Locate the cell with the specified text and output its (x, y) center coordinate. 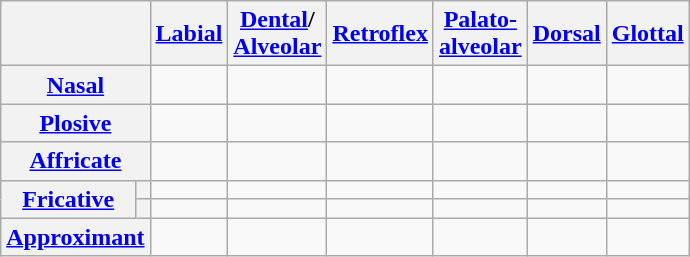
Dental/Alveolar (278, 34)
Fricative (68, 199)
Affricate (76, 161)
Nasal (76, 85)
Labial (189, 34)
Glottal (648, 34)
Palato-alveolar (480, 34)
Approximant (76, 237)
Dorsal (566, 34)
Plosive (76, 123)
Retroflex (380, 34)
